Return [X, Y] of the center of cell containing provided text 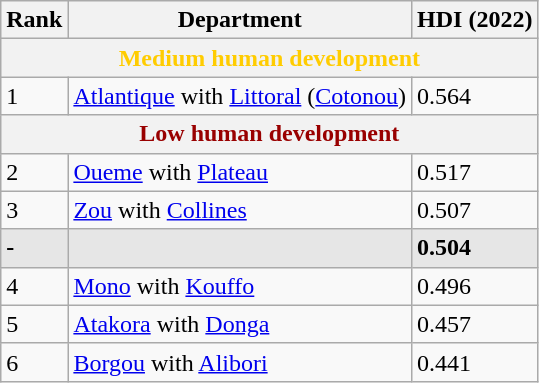
2 [34, 172]
- [34, 248]
Oueme with Plateau [240, 172]
0.517 [475, 172]
Medium human development [270, 58]
Rank [34, 20]
0.496 [475, 286]
5 [34, 324]
3 [34, 210]
0.441 [475, 362]
0.457 [475, 324]
Low human development [270, 134]
HDI (2022) [475, 20]
Zou with Collines [240, 210]
Borgou with Alibori [240, 362]
Atlantique with Littoral (Cotonou) [240, 96]
Atakora with Donga [240, 324]
1 [34, 96]
6 [34, 362]
4 [34, 286]
0.504 [475, 248]
0.564 [475, 96]
0.507 [475, 210]
Mono with Kouffo [240, 286]
Department [240, 20]
